Search for the cell housing the specified text and yield its [x, y] center coordinate. 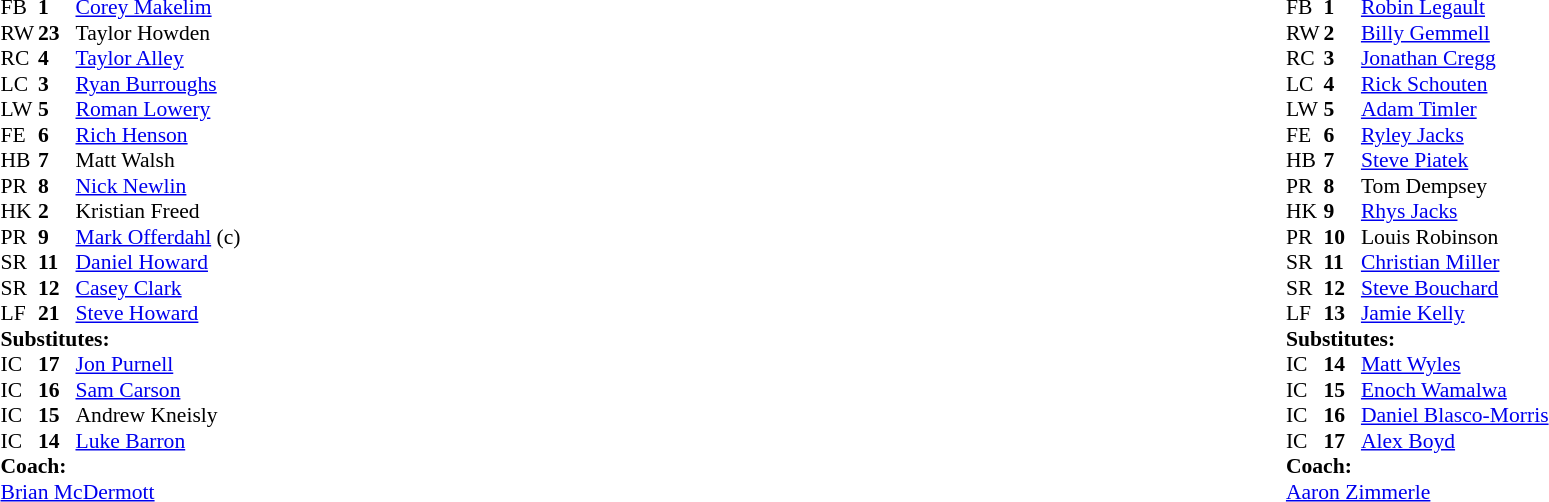
Jonathan Cregg [1455, 59]
Kristian Freed [158, 211]
Matt Walsh [158, 161]
Christian Miller [1455, 263]
Mark Offerdahl (c) [158, 237]
Taylor Howden [158, 33]
Jon Purnell [158, 365]
Billy Gemmell [1455, 33]
Sam Carson [158, 390]
10 [1342, 237]
Alex Boyd [1455, 441]
23 [57, 33]
Andrew Kneisly [158, 415]
Luke Barron [158, 441]
Roman Lowery [158, 109]
Matt Wyles [1455, 365]
Daniel Blasco-Morris [1455, 415]
Casey Clark [158, 288]
Rick Schouten [1455, 84]
Nick Newlin [158, 186]
21 [57, 313]
Tom Dempsey [1455, 186]
Louis Robinson [1455, 237]
Jamie Kelly [1455, 313]
Adam Timler [1455, 109]
Daniel Howard [158, 263]
Enoch Wamalwa [1455, 390]
Steve Piatek [1455, 161]
Steve Bouchard [1455, 288]
Rhys Jacks [1455, 211]
Rich Henson [158, 135]
Ryley Jacks [1455, 135]
Ryan Burroughs [158, 84]
Steve Howard [158, 313]
13 [1342, 313]
Taylor Alley [158, 59]
